Scan for the cell matching the given text and deliver its (x, y) coordinate at center. 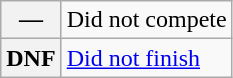
DNF (31, 58)
Did not compete (146, 20)
— (31, 20)
Did not finish (146, 58)
